Return the (X, Y) coordinate for the center point of the cell that contains the specified text.  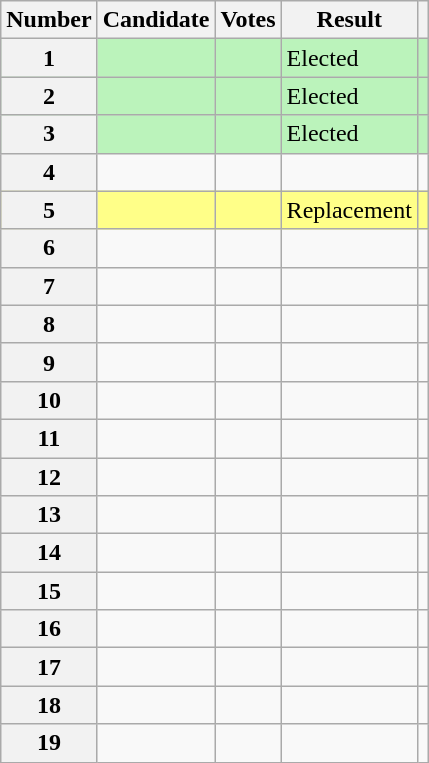
6 (49, 248)
7 (49, 286)
Result (349, 20)
9 (49, 362)
17 (49, 667)
18 (49, 705)
12 (49, 477)
15 (49, 591)
2 (49, 96)
Votes (248, 20)
Number (49, 20)
19 (49, 743)
13 (49, 515)
1 (49, 58)
8 (49, 324)
11 (49, 438)
14 (49, 553)
16 (49, 629)
Replacement (349, 210)
10 (49, 400)
4 (49, 172)
5 (49, 210)
3 (49, 134)
Candidate (156, 20)
